Return the (X, Y) coordinate for the center point of the cell that contains the specified text.  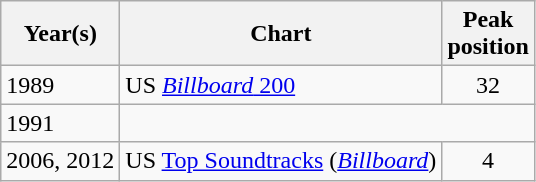
4 (488, 161)
US Billboard 200 (281, 85)
Chart (281, 34)
Peakposition (488, 34)
2006, 2012 (60, 161)
Year(s) (60, 34)
1991 (60, 123)
32 (488, 85)
1989 (60, 85)
US Top Soundtracks (Billboard) (281, 161)
